Locate the cell with the specified text and output its [X, Y] center coordinate. 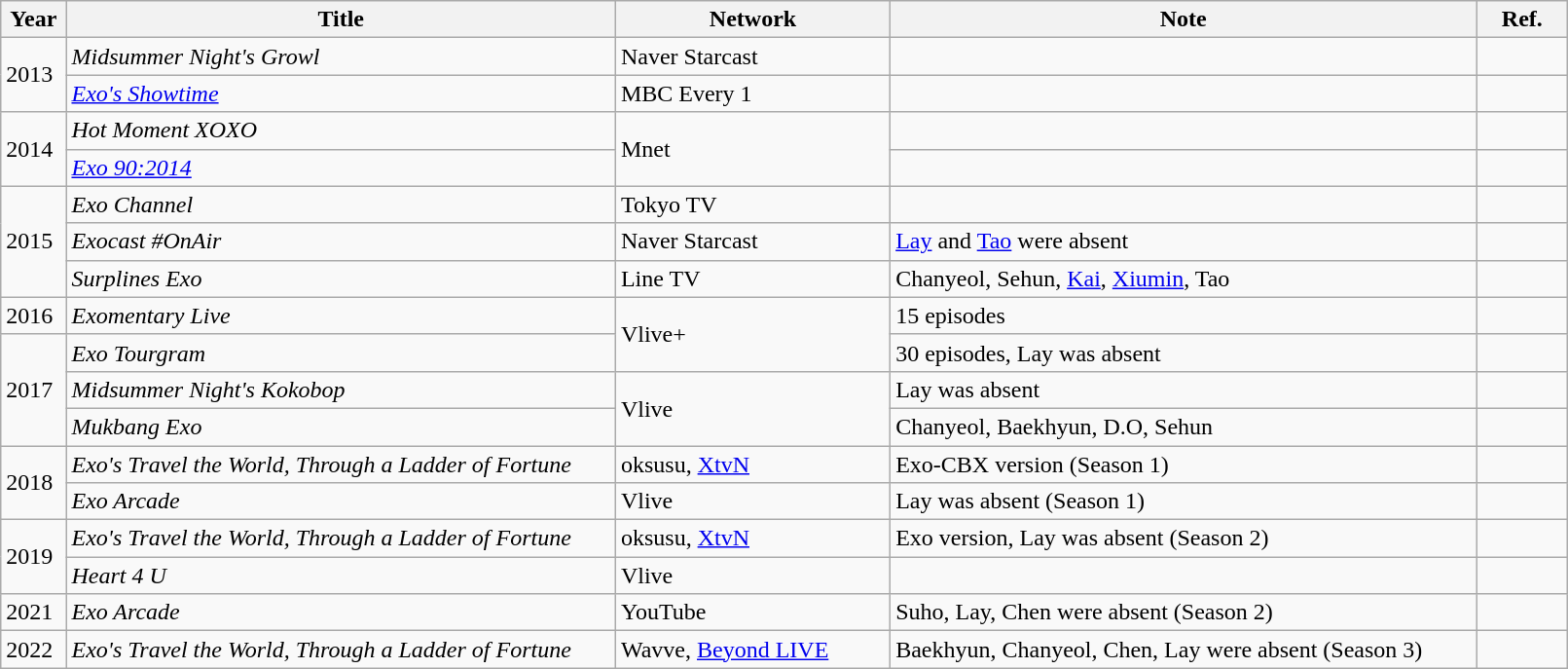
Title [341, 19]
Year [33, 19]
Chanyeol, Sehun, Kai, Xiumin, Tao [1184, 279]
Mukbang Exo [341, 427]
Surplines Exo [341, 279]
Tokyo TV [752, 204]
2019 [33, 557]
Line TV [752, 279]
2013 [33, 75]
MBC Every 1 [752, 93]
Exo's Showtime [341, 93]
Lay and Tao were absent [1184, 242]
2015 [33, 242]
Mnet [752, 149]
2016 [33, 316]
2018 [33, 483]
Exo Tourgram [341, 353]
Lay was absent (Season 1) [1184, 502]
2014 [33, 149]
Ref. [1522, 19]
2017 [33, 390]
Lay was absent [1184, 390]
2022 [33, 650]
Exocast #OnAir [341, 242]
Baekhyun, Chanyeol, Chen, Lay were absent (Season 3) [1184, 650]
Midsummer Night's Growl [341, 56]
Chanyeol, Baekhyun, D.O, Sehun [1184, 427]
Exo 90:2014 [341, 167]
Heart 4 U [341, 576]
Vlive+ [752, 334]
Exo version, Lay was absent (Season 2) [1184, 539]
Wavve, Beyond LIVE [752, 650]
Exomentary Live [341, 316]
Suho, Lay, Chen were absent (Season 2) [1184, 613]
Network [752, 19]
15 episodes [1184, 316]
Exo-CBX version (Season 1) [1184, 465]
Exo Channel [341, 204]
Hot Moment XOXO [341, 130]
2021 [33, 613]
Midsummer Night's Kokobop [341, 390]
30 episodes, Lay was absent [1184, 353]
YouTube [752, 613]
Note [1184, 19]
